For the text-containing cell, return its midpoint in [X, Y] coordinate format. 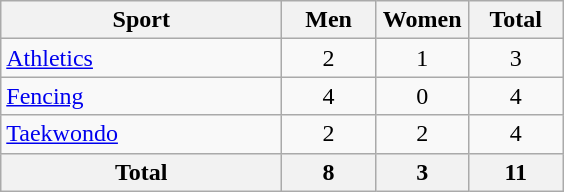
0 [422, 96]
Taekwondo [142, 134]
Women [422, 20]
8 [329, 172]
Sport [142, 20]
Athletics [142, 58]
Fencing [142, 96]
Men [329, 20]
11 [516, 172]
1 [422, 58]
